Identify which cell holds the provided text, then report its (X, Y) central coordinate. 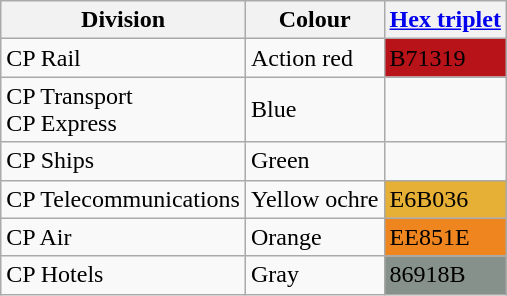
CP Air (124, 237)
86918B (445, 275)
B71319 (445, 58)
Gray (314, 275)
EE851E (445, 237)
Action red (314, 58)
CP Telecommunications (124, 199)
CP Transport CP Express (124, 110)
Colour (314, 20)
Orange (314, 237)
E6B036 (445, 199)
Green (314, 161)
Hex triplet (445, 20)
CP Ships (124, 161)
Division (124, 20)
Yellow ochre (314, 199)
CP Rail (124, 58)
CP Hotels (124, 275)
Blue (314, 110)
